Output the [x, y] coordinate of the center of the cell containing the given text.  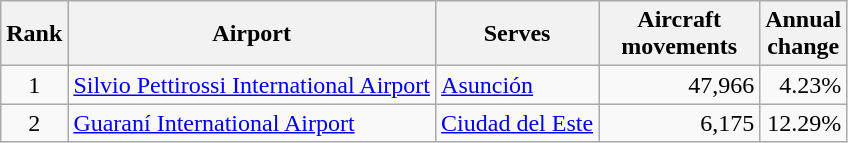
Rank [34, 34]
47,966 [680, 85]
Ciudad del Este [518, 123]
1 [34, 85]
2 [34, 123]
Airport [252, 34]
Guaraní International Airport [252, 123]
Silvio Pettirossi International Airport [252, 85]
Asunción [518, 85]
Serves [518, 34]
6,175 [680, 123]
Aircraftmovements [680, 34]
12.29% [804, 123]
4.23% [804, 85]
Annualchange [804, 34]
